Detect which cell encompasses the target text, then output its [x, y] center coordinate. 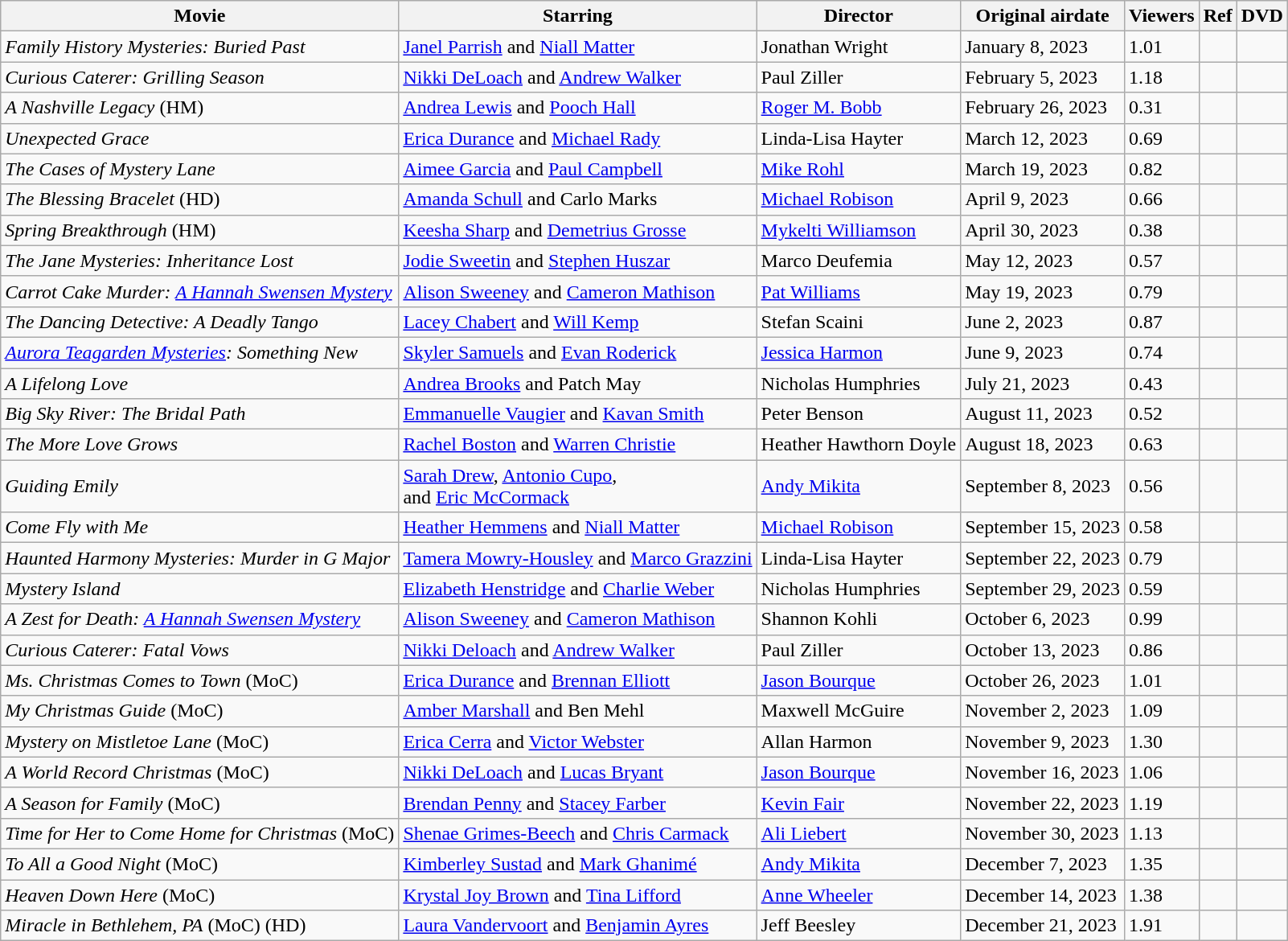
0.56 [1161, 486]
Ref [1217, 16]
A Nashville Legacy (HM) [199, 108]
Ms. Christmas Comes to Town (MoC) [199, 680]
Haunted Harmony Mysteries: Murder in G Major [199, 558]
Viewers [1161, 16]
The Dancing Detective: A Deadly Tango [199, 322]
0.86 [1161, 650]
0.69 [1161, 138]
November 30, 2023 [1043, 833]
Heaven Down Here (MoC) [199, 895]
0.99 [1161, 619]
Roger M. Bobb [859, 108]
Elizabeth Henstridge and Charlie Weber [577, 589]
Miracle in Bethlehem, PA (MoC) (HD) [199, 926]
Guiding Emily [199, 486]
1.09 [1161, 711]
April 9, 2023 [1043, 199]
October 13, 2023 [1043, 650]
A World Record Christmas (MoC) [199, 772]
Janel Parrish and Niall Matter [577, 47]
Erica Durance and Brennan Elliott [577, 680]
Erica Durance and Michael Rady [577, 138]
Rachel Boston and Warren Christie [577, 445]
Carrot Cake Murder: A Hannah Swensen Mystery [199, 291]
1.30 [1161, 742]
Emmanuelle Vaugier and Kavan Smith [577, 414]
March 12, 2023 [1043, 138]
Time for Her to Come Home for Christmas (MoC) [199, 833]
The More Love Grows [199, 445]
May 12, 2023 [1043, 261]
Maxwell McGuire [859, 711]
Marco Deufemia [859, 261]
Heather Hawthorn Doyle [859, 445]
0.59 [1161, 589]
1.38 [1161, 895]
Andrea Lewis and Pooch Hall [577, 108]
Come Fly with Me [199, 528]
Peter Benson [859, 414]
Family History Mysteries: Buried Past [199, 47]
June 9, 2023 [1043, 352]
Mike Rohl [859, 169]
Amber Marshall and Ben Mehl [577, 711]
Krystal Joy Brown and Tina Lifford [577, 895]
A Lifelong Love [199, 384]
The Cases of Mystery Lane [199, 169]
Keesha Sharp and Demetrius Grosse [577, 230]
My Christmas Guide (MoC) [199, 711]
December 21, 2023 [1043, 926]
0.87 [1161, 322]
0.38 [1161, 230]
Lacey Chabert and Will Kemp [577, 322]
0.43 [1161, 384]
0.31 [1161, 108]
0.74 [1161, 352]
January 8, 2023 [1043, 47]
February 26, 2023 [1043, 108]
To All a Good Night (MoC) [199, 864]
April 30, 2023 [1043, 230]
Jonathan Wright [859, 47]
Original airdate [1043, 16]
Curious Caterer: Fatal Vows [199, 650]
Nikki Deloach and Andrew Walker [577, 650]
Jeff Beesley [859, 926]
0.58 [1161, 528]
1.18 [1161, 77]
Kevin Fair [859, 803]
0.52 [1161, 414]
0.57 [1161, 261]
Kimberley Sustad and Mark Ghanimé [577, 864]
Aurora Teagarden Mysteries: Something New [199, 352]
Sarah Drew, Antonio Cupo, and Eric McCormack [577, 486]
Mystery on Mistletoe Lane (MoC) [199, 742]
Curious Caterer: Grilling Season [199, 77]
July 21, 2023 [1043, 384]
November 22, 2023 [1043, 803]
Allan Harmon [859, 742]
Tamera Mowry-Housley and Marco Grazzini [577, 558]
Brendan Penny and Stacey Farber [577, 803]
Mystery Island [199, 589]
Anne Wheeler [859, 895]
June 2, 2023 [1043, 322]
August 11, 2023 [1043, 414]
Jessica Harmon [859, 352]
Jodie Sweetin and Stephen Huszar [577, 261]
1.91 [1161, 926]
March 19, 2023 [1043, 169]
Ali Liebert [859, 833]
September 8, 2023 [1043, 486]
The Jane Mysteries: Inheritance Lost [199, 261]
Starring [577, 16]
August 18, 2023 [1043, 445]
1.19 [1161, 803]
Shenae Grimes-Beech and Chris Carmack [577, 833]
Amanda Schull and Carlo Marks [577, 199]
October 26, 2023 [1043, 680]
Unexpected Grace [199, 138]
0.82 [1161, 169]
0.66 [1161, 199]
December 7, 2023 [1043, 864]
February 5, 2023 [1043, 77]
The Blessing Bracelet (HD) [199, 199]
A Zest for Death: A Hannah Swensen Mystery [199, 619]
December 14, 2023 [1043, 895]
November 16, 2023 [1043, 772]
1.35 [1161, 864]
1.06 [1161, 772]
Heather Hemmens and Niall Matter [577, 528]
September 22, 2023 [1043, 558]
A Season for Family (MoC) [199, 803]
Erica Cerra and Victor Webster [577, 742]
Laura Vandervoort and Benjamin Ayres [577, 926]
Andrea Brooks and Patch May [577, 384]
October 6, 2023 [1043, 619]
DVD [1262, 16]
May 19, 2023 [1043, 291]
Nikki DeLoach and Lucas Bryant [577, 772]
Stefan Scaini [859, 322]
Spring Breakthrough (HM) [199, 230]
November 9, 2023 [1043, 742]
Skyler Samuels and Evan Roderick [577, 352]
September 15, 2023 [1043, 528]
Director [859, 16]
Nikki DeLoach and Andrew Walker [577, 77]
0.63 [1161, 445]
Mykelti Williamson [859, 230]
Movie [199, 16]
Aimee Garcia and Paul Campbell [577, 169]
Big Sky River: The Bridal Path [199, 414]
1.13 [1161, 833]
Pat Williams [859, 291]
September 29, 2023 [1043, 589]
November 2, 2023 [1043, 711]
Shannon Kohli [859, 619]
